Capture the cell that displays the provided text and extract its [X, Y] central coordinate. 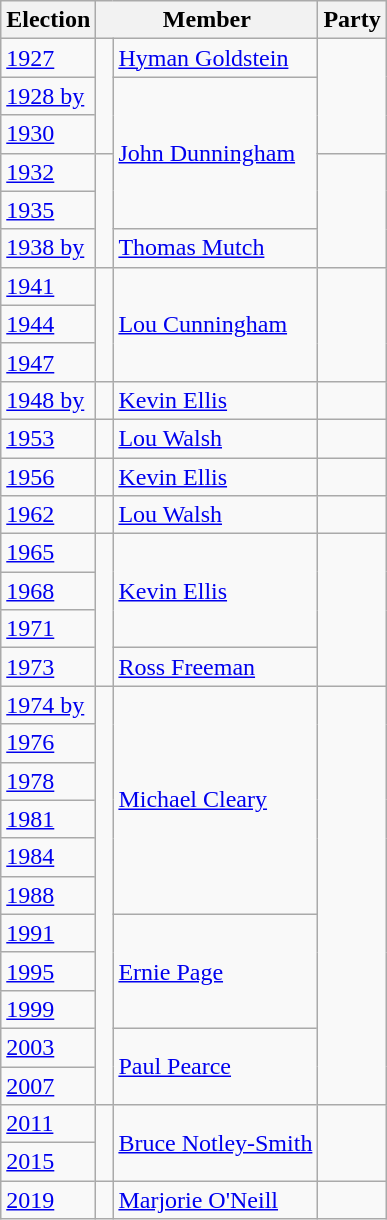
Paul Pearce [216, 1066]
2007 [48, 1085]
Ross Freeman [216, 667]
1991 [48, 933]
Lou Cunningham [216, 324]
1988 [48, 895]
1984 [48, 857]
1948 by [48, 400]
1965 [48, 553]
1935 [48, 210]
1995 [48, 971]
Party [352, 20]
Marjorie O'Neill [216, 1200]
Michael Cleary [216, 800]
2019 [48, 1200]
1928 by [48, 96]
Election [48, 20]
2003 [48, 1047]
1953 [48, 438]
Hyman Goldstein [216, 58]
1981 [48, 819]
1956 [48, 477]
1962 [48, 515]
1978 [48, 781]
1968 [48, 591]
John Dunningham [216, 153]
1932 [48, 172]
1974 by [48, 705]
Thomas Mutch [216, 248]
1976 [48, 743]
Bruce Notley-Smith [216, 1143]
Ernie Page [216, 971]
2011 [48, 1124]
2015 [48, 1162]
Member [207, 20]
1973 [48, 667]
1999 [48, 1009]
1944 [48, 324]
1938 by [48, 248]
1971 [48, 629]
1930 [48, 134]
1941 [48, 286]
1927 [48, 58]
1947 [48, 362]
